Provide the (x, y) coordinate of the cell's center where the given text is located.  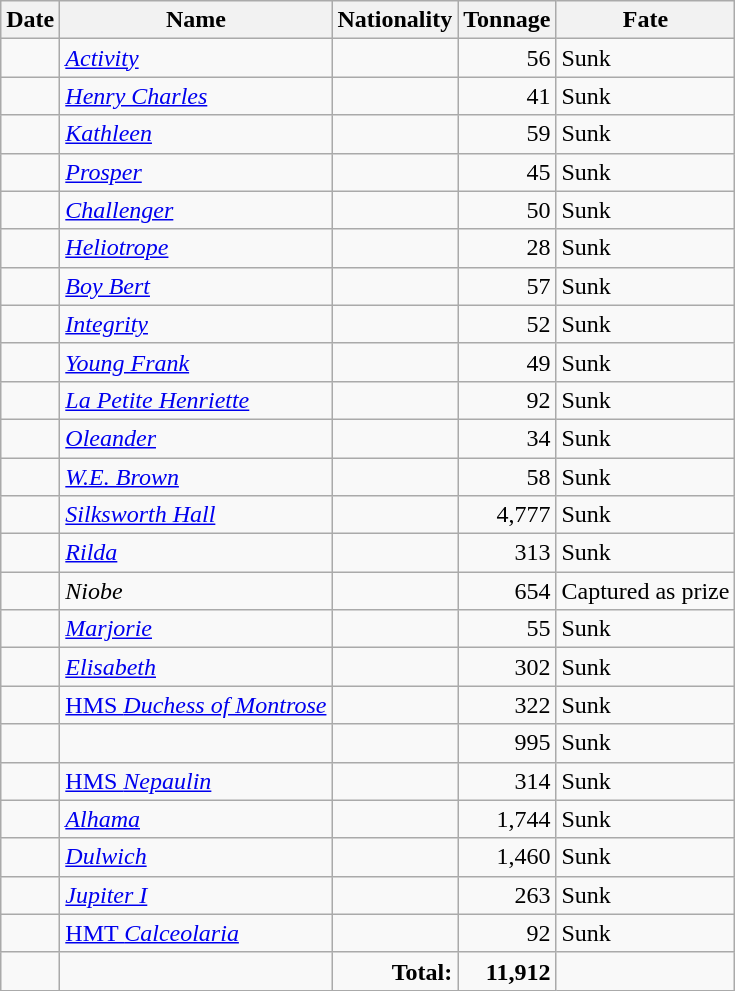
56 (507, 58)
34 (507, 438)
Captured as prize (646, 591)
La Petite Henriette (196, 400)
313 (507, 553)
654 (507, 591)
Name (196, 20)
Fate (646, 20)
HMS Nepaulin (196, 781)
Prosper (196, 172)
Niobe (196, 591)
HMT Calceolaria (196, 933)
302 (507, 667)
Tonnage (507, 20)
Integrity (196, 324)
55 (507, 629)
52 (507, 324)
Elisabeth (196, 667)
995 (507, 743)
Boy Bert (196, 286)
Nationality (395, 20)
Heliotrope (196, 248)
322 (507, 705)
11,912 (507, 971)
Silksworth Hall (196, 515)
HMS Duchess of Montrose (196, 705)
28 (507, 248)
50 (507, 210)
263 (507, 895)
45 (507, 172)
Activity (196, 58)
Oleander (196, 438)
Date (30, 20)
1,744 (507, 819)
1,460 (507, 857)
Dulwich (196, 857)
Henry Charles (196, 96)
Kathleen (196, 134)
Jupiter I (196, 895)
41 (507, 96)
4,777 (507, 515)
58 (507, 477)
Young Frank (196, 362)
Marjorie (196, 629)
49 (507, 362)
Total: (395, 971)
59 (507, 134)
Challenger (196, 210)
Alhama (196, 819)
57 (507, 286)
314 (507, 781)
Rilda (196, 553)
W.E. Brown (196, 477)
